Return (x, y) of the center of cell containing provided text 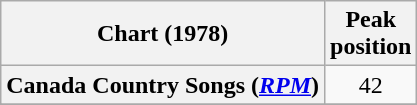
Peak position (371, 34)
42 (371, 85)
Chart (1978) (163, 34)
Canada Country Songs (RPM) (163, 85)
